Find where the given text appears and provide that cell's center as [x, y] coordinate. 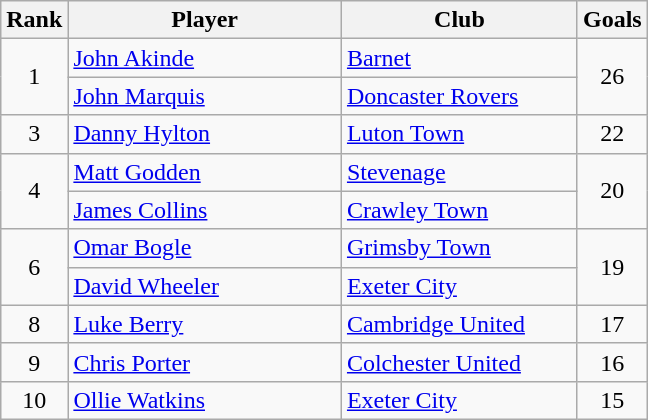
John Marquis [205, 96]
John Akinde [205, 58]
6 [34, 267]
17 [612, 324]
Colchester United [459, 362]
Danny Hylton [205, 134]
1 [34, 77]
Barnet [459, 58]
Omar Bogle [205, 248]
David Wheeler [205, 286]
10 [34, 400]
3 [34, 134]
19 [612, 267]
15 [612, 400]
Doncaster Rovers [459, 96]
Goals [612, 20]
Luke Berry [205, 324]
Player [205, 20]
Club [459, 20]
Crawley Town [459, 210]
16 [612, 362]
8 [34, 324]
James Collins [205, 210]
Cambridge United [459, 324]
Matt Godden [205, 172]
4 [34, 191]
26 [612, 77]
Luton Town [459, 134]
Rank [34, 20]
Grimsby Town [459, 248]
Stevenage [459, 172]
Chris Porter [205, 362]
20 [612, 191]
9 [34, 362]
22 [612, 134]
Ollie Watkins [205, 400]
